From the cell containing the given text, extract its center point as (X, Y) coordinate. 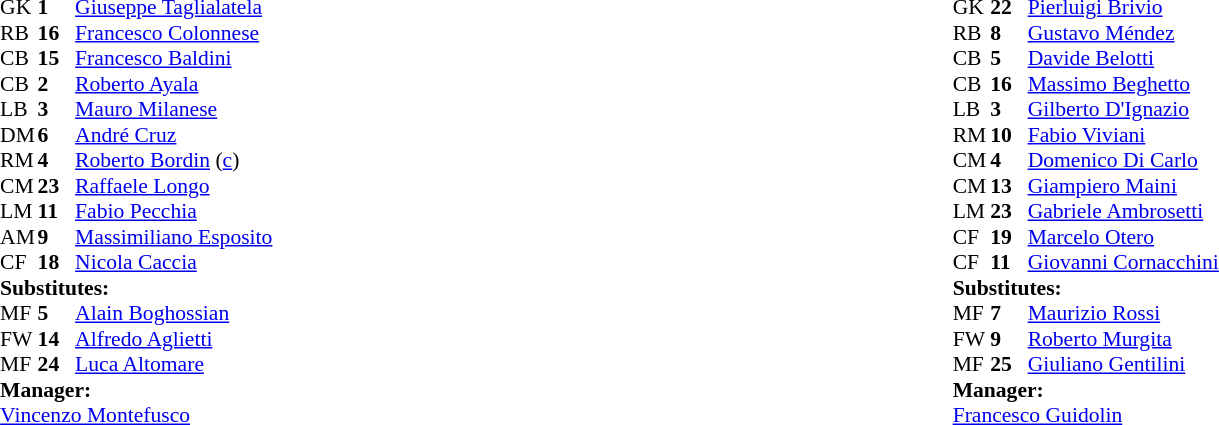
Marcelo Otero (1124, 237)
Alfredo Aglietti (174, 339)
Gilberto D'Ignazio (1124, 109)
AM (19, 237)
Roberto Ayala (174, 84)
8 (1009, 33)
Massimiliano Esposito (174, 237)
Mauro Milanese (174, 109)
Maurizio Rossi (1124, 313)
Raffaele Longo (174, 186)
Giampiero Maini (1124, 186)
Nicola Caccia (174, 263)
Francesco Baldini (174, 59)
Roberto Bordin (c) (174, 161)
Massimo Beghetto (1124, 84)
19 (1009, 237)
15 (57, 59)
André Cruz (174, 135)
7 (1009, 313)
Alain Boghossian (174, 313)
6 (57, 135)
Gabriele Ambrosetti (1124, 211)
Domenico Di Carlo (1124, 161)
25 (1009, 365)
Fabio Pecchia (174, 211)
Giuliano Gentilini (1124, 365)
14 (57, 339)
10 (1009, 135)
Gustavo Méndez (1124, 33)
24 (57, 365)
Roberto Murgita (1124, 339)
DM (19, 135)
Luca Altomare (174, 365)
18 (57, 263)
Giovanni Cornacchini (1124, 263)
Fabio Viviani (1124, 135)
13 (1009, 186)
Francesco Colonnese (174, 33)
2 (57, 84)
Davide Belotti (1124, 59)
